Search for the cell housing the specified text and yield its (X, Y) center coordinate. 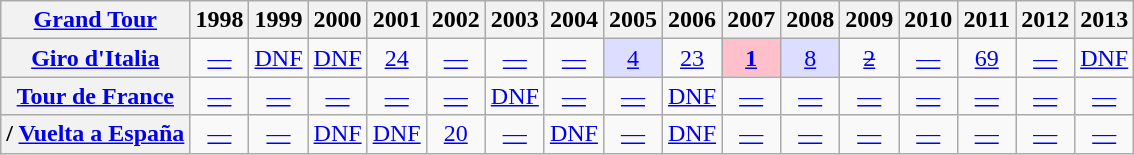
4 (632, 58)
Tour de France (96, 96)
2013 (1104, 20)
2008 (810, 20)
1998 (220, 20)
1999 (278, 20)
69 (987, 58)
8 (810, 58)
2007 (752, 20)
2002 (456, 20)
2012 (1046, 20)
2006 (692, 20)
23 (692, 58)
2009 (870, 20)
2010 (928, 20)
2004 (574, 20)
2001 (396, 20)
1 (752, 58)
/ Vuelta a España (96, 134)
24 (396, 58)
2000 (338, 20)
Grand Tour (96, 20)
20 (456, 134)
2003 (514, 20)
Giro d'Italia (96, 58)
2011 (987, 20)
2005 (632, 20)
2 (870, 58)
